Return the (X, Y) coordinate for the center point of the cell that contains the specified text.  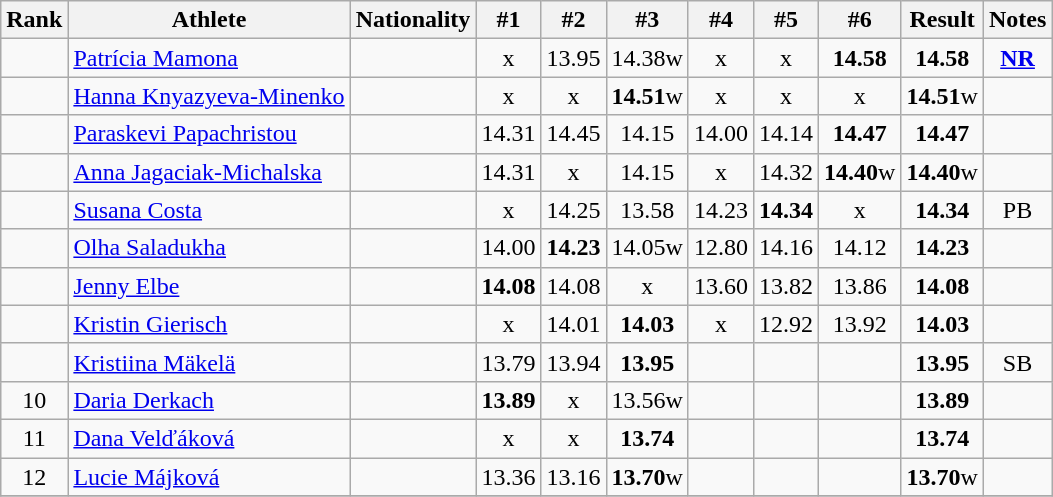
10 (34, 400)
14.38w (647, 58)
Paraskevi Papachristou (209, 134)
14.14 (786, 134)
#6 (860, 20)
12 (34, 477)
PB (1017, 210)
Anna Jagaciak-Michalska (209, 172)
13.79 (508, 362)
Result (942, 20)
Susana Costa (209, 210)
12.80 (720, 248)
14.01 (574, 324)
14.05w (647, 248)
#4 (720, 20)
13.36 (508, 477)
11 (34, 438)
13.94 (574, 362)
Athlete (209, 20)
13.16 (574, 477)
14.12 (860, 248)
13.56w (647, 400)
Jenny Elbe (209, 286)
13.58 (647, 210)
Daria Derkach (209, 400)
SB (1017, 362)
Olha Saladukha (209, 248)
#3 (647, 20)
14.32 (786, 172)
13.86 (860, 286)
#2 (574, 20)
14.25 (574, 210)
Nationality (413, 20)
Hanna Knyazyeva-Minenko (209, 96)
13.82 (786, 286)
14.45 (574, 134)
12.92 (786, 324)
#5 (786, 20)
14.16 (786, 248)
Patrícia Mamona (209, 58)
Rank (34, 20)
Kristiina Mäkelä (209, 362)
#1 (508, 20)
13.92 (860, 324)
Lucie Májková (209, 477)
13.60 (720, 286)
NR (1017, 58)
Notes (1017, 20)
Kristin Gierisch (209, 324)
Dana Velďáková (209, 438)
